Determine the [X, Y] coordinate at the center of the cell enclosing the given text.  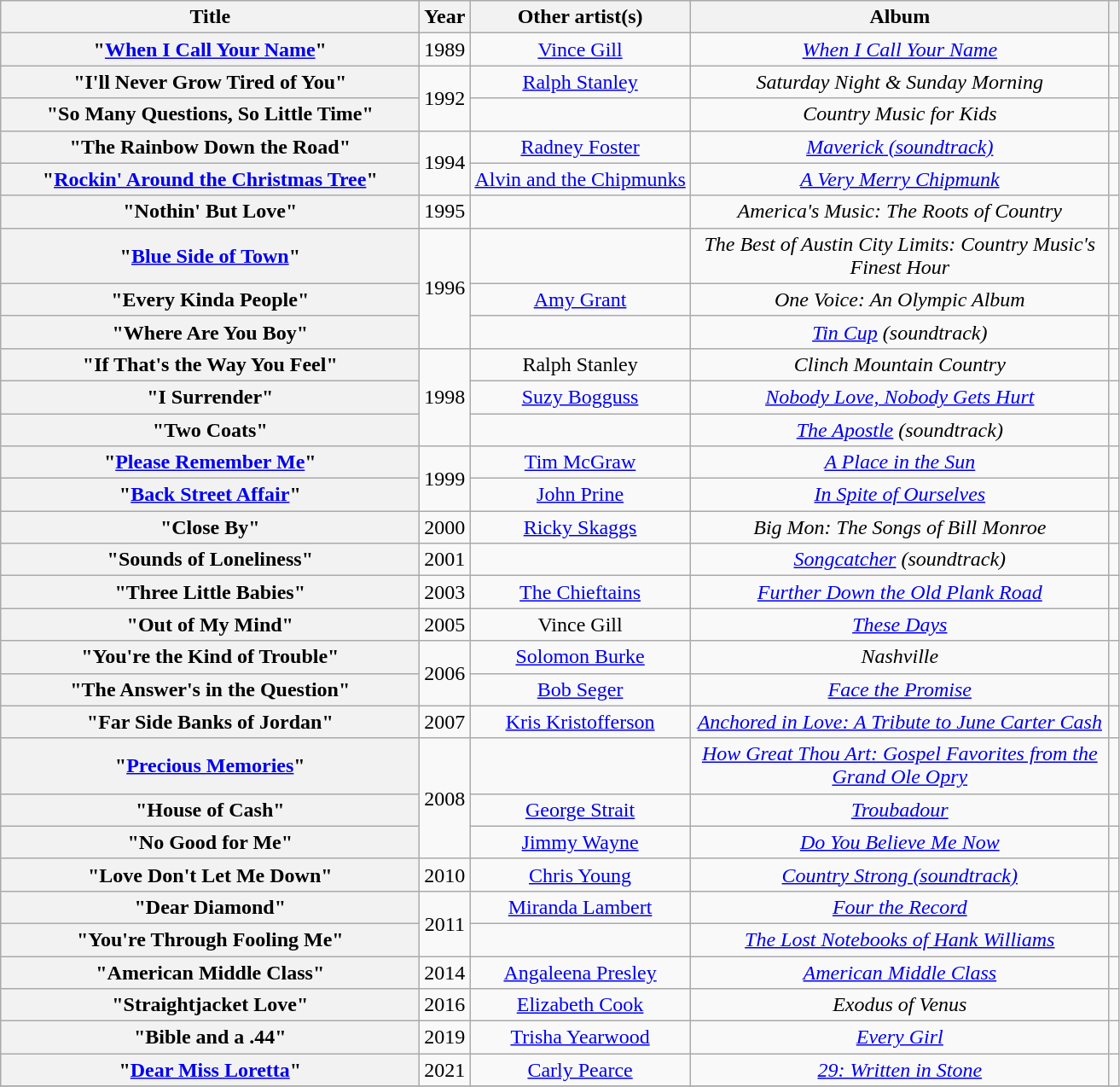
Nobody Love, Nobody Gets Hurt [899, 397]
The Best of Austin City Limits: Country Music's Finest Hour [899, 256]
"Back Street Affair" [210, 495]
2019 [445, 1038]
"Every Kinda People" [210, 299]
2007 [445, 722]
"Where Are You Boy" [210, 332]
2005 [445, 625]
When I Call Your Name [899, 49]
Troubadour [899, 810]
1999 [445, 479]
"Straightjacket Love" [210, 1005]
Anchored in Love: A Tribute to June Carter Cash [899, 722]
1998 [445, 397]
Face the Promise [899, 689]
A Very Merry Chipmunk [899, 179]
Angaleena Presley [580, 972]
2001 [445, 560]
"Precious Memories" [210, 766]
Album [899, 17]
1992 [445, 98]
"Love Don't Let Me Down" [210, 875]
"When I Call Your Name" [210, 49]
Exodus of Venus [899, 1005]
1996 [445, 288]
Suzy Bogguss [580, 397]
"Sounds of Loneliness" [210, 560]
Year [445, 17]
"The Answer's in the Question" [210, 689]
2010 [445, 875]
Alvin and the Chipmunks [580, 179]
2014 [445, 972]
2008 [445, 799]
"The Rainbow Down the Road" [210, 147]
John Prine [580, 495]
Further Down the Old Plank Road [899, 592]
"If That's the Way You Feel" [210, 364]
Other artist(s) [580, 17]
"Rockin' Around the Christmas Tree" [210, 179]
The Apostle (soundtrack) [899, 429]
American Middle Class [899, 972]
"Dear Miss Loretta" [210, 1070]
Nashville [899, 657]
"American Middle Class" [210, 972]
Title [210, 17]
Elizabeth Cook [580, 1005]
"Out of My Mind" [210, 625]
"Two Coats" [210, 429]
1989 [445, 49]
Big Mon: The Songs of Bill Monroe [899, 527]
George Strait [580, 810]
Amy Grant [580, 299]
Ricky Skaggs [580, 527]
"So Many Questions, So Little Time" [210, 114]
A Place in the Sun [899, 462]
These Days [899, 625]
"Dear Diamond" [210, 907]
Chris Young [580, 875]
Four the Record [899, 907]
2000 [445, 527]
Miranda Lambert [580, 907]
In Spite of Ourselves [899, 495]
Radney Foster [580, 147]
"I'll Never Grow Tired of You" [210, 82]
Tin Cup (soundtrack) [899, 332]
Songcatcher (soundtrack) [899, 560]
"I Surrender" [210, 397]
Country Music for Kids [899, 114]
2011 [445, 923]
1995 [445, 212]
Tim McGraw [580, 462]
Solomon Burke [580, 657]
"House of Cash" [210, 810]
The Chieftains [580, 592]
Bob Seger [580, 689]
Maverick (soundtrack) [899, 147]
Trisha Yearwood [580, 1038]
2021 [445, 1070]
Jimmy Wayne [580, 842]
The Lost Notebooks of Hank Williams [899, 939]
Clinch Mountain Country [899, 364]
Country Strong (soundtrack) [899, 875]
One Voice: An Olympic Album [899, 299]
How Great Thou Art: Gospel Favorites from the Grand Ole Opry [899, 766]
"No Good for Me" [210, 842]
2003 [445, 592]
"Far Side Banks of Jordan" [210, 722]
"Please Remember Me" [210, 462]
"Close By" [210, 527]
1994 [445, 163]
"Three Little Babies" [210, 592]
Carly Pearce [580, 1070]
2016 [445, 1005]
Every Girl [899, 1038]
Saturday Night & Sunday Morning [899, 82]
"You're Through Fooling Me" [210, 939]
Do You Believe Me Now [899, 842]
America's Music: The Roots of Country [899, 212]
29: Written in Stone [899, 1070]
"Nothin' But Love" [210, 212]
"Bible and a .44" [210, 1038]
Kris Kristofferson [580, 722]
"You're the Kind of Trouble" [210, 657]
"Blue Side of Town" [210, 256]
2006 [445, 673]
